Locate the cell with the specified text and output its (x, y) center coordinate. 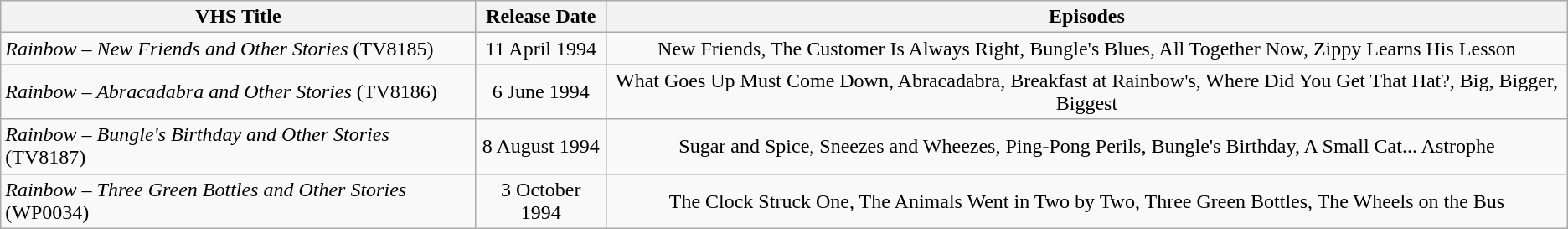
Rainbow – Abracadabra and Other Stories (TV8186) (238, 92)
New Friends, The Customer Is Always Right, Bungle's Blues, All Together Now, Zippy Learns His Lesson (1087, 49)
3 October 1994 (541, 201)
Rainbow – Three Green Bottles and Other Stories (WP0034) (238, 201)
Release Date (541, 17)
Episodes (1087, 17)
VHS Title (238, 17)
11 April 1994 (541, 49)
6 June 1994 (541, 92)
Rainbow – Bungle's Birthday and Other Stories (TV8187) (238, 146)
Sugar and Spice, Sneezes and Wheezes, Ping-Pong Perils, Bungle's Birthday, A Small Cat... Astrophe (1087, 146)
Rainbow – New Friends and Other Stories (TV8185) (238, 49)
What Goes Up Must Come Down, Abracadabra, Breakfast at Rainbow's, Where Did You Get That Hat?, Big, Bigger, Biggest (1087, 92)
The Clock Struck One, The Animals Went in Two by Two, Three Green Bottles, The Wheels on the Bus (1087, 201)
8 August 1994 (541, 146)
